Provide the (x, y) coordinate of the cell's center where the given text is located.  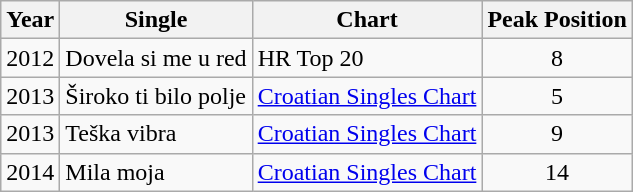
Year (30, 20)
9 (557, 134)
Chart (367, 20)
14 (557, 172)
Mila moja (156, 172)
Teška vibra (156, 134)
HR Top 20 (367, 58)
2014 (30, 172)
2012 (30, 58)
Široko ti bilo polje (156, 96)
5 (557, 96)
Single (156, 20)
Peak Position (557, 20)
8 (557, 58)
Dovela si me u red (156, 58)
